Return the [X, Y] coordinate for the center point of the cell that contains the specified text.  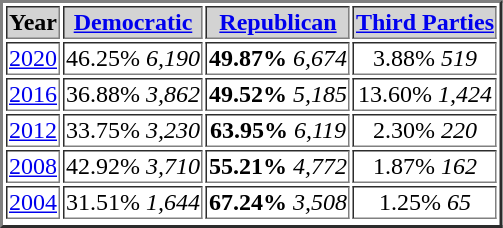
42.92% 3,710 [133, 166]
2012 [33, 130]
2004 [33, 202]
63.95% 6,119 [278, 130]
Third Parties [425, 22]
2016 [33, 94]
13.60% 1,424 [425, 94]
Year [33, 22]
67.24% 3,508 [278, 202]
1.25% 65 [425, 202]
55.21% 4,772 [278, 166]
Republican [278, 22]
49.52% 5,185 [278, 94]
31.51% 1,644 [133, 202]
49.87% 6,674 [278, 58]
3.88% 519 [425, 58]
36.88% 3,862 [133, 94]
2020 [33, 58]
Democratic [133, 22]
2.30% 220 [425, 130]
2008 [33, 166]
33.75% 3,230 [133, 130]
46.25% 6,190 [133, 58]
1.87% 162 [425, 166]
